Detect which cell encompasses the target text, then output its (x, y) center coordinate. 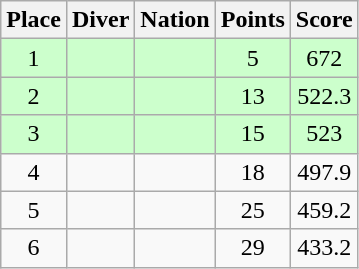
6 (34, 248)
Score (324, 20)
523 (324, 134)
29 (252, 248)
2 (34, 96)
Place (34, 20)
497.9 (324, 172)
18 (252, 172)
522.3 (324, 96)
459.2 (324, 210)
Diver (100, 20)
4 (34, 172)
15 (252, 134)
25 (252, 210)
1 (34, 58)
433.2 (324, 248)
Points (252, 20)
Nation (175, 20)
3 (34, 134)
672 (324, 58)
13 (252, 96)
